Determine the [X, Y] coordinate at the center of the cell enclosing the given text.  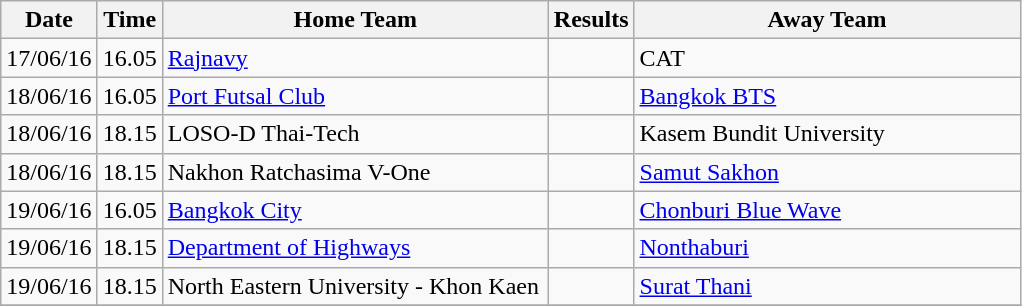
Time [130, 20]
Kasem Bundit University [827, 134]
Nakhon Ratchasima V-One [355, 172]
Rajnavy [355, 58]
Away Team [827, 20]
LOSO-D Thai-Tech [355, 134]
North Eastern University - Khon Kaen [355, 286]
Department of Highways [355, 248]
Samut Sakhon [827, 172]
Port Futsal Club [355, 96]
CAT [827, 58]
Date [49, 20]
Bangkok BTS [827, 96]
Home Team [355, 20]
Nonthaburi [827, 248]
Bangkok City [355, 210]
Surat Thani [827, 286]
Chonburi Blue Wave [827, 210]
17/06/16 [49, 58]
Results [591, 20]
